Scan for the cell matching the given text and deliver its [x, y] coordinate at center. 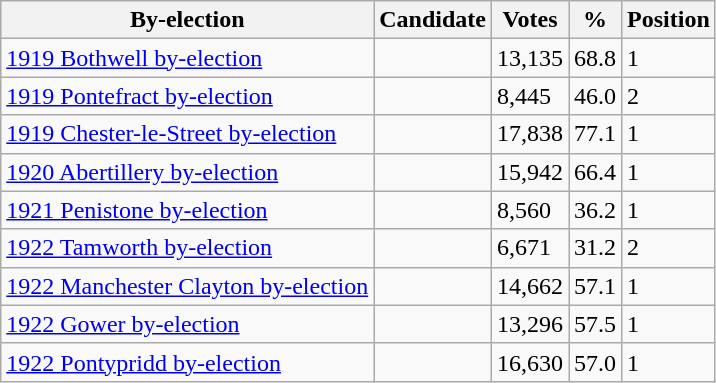
57.5 [596, 324]
31.2 [596, 248]
15,942 [530, 172]
17,838 [530, 134]
57.0 [596, 362]
57.1 [596, 286]
1922 Manchester Clayton by-election [188, 286]
1920 Abertillery by-election [188, 172]
Candidate [433, 20]
6,671 [530, 248]
77.1 [596, 134]
1922 Gower by-election [188, 324]
13,296 [530, 324]
1919 Bothwell by-election [188, 58]
1919 Chester-le-Street by-election [188, 134]
By-election [188, 20]
8,560 [530, 210]
68.8 [596, 58]
13,135 [530, 58]
1922 Tamworth by-election [188, 248]
8,445 [530, 96]
% [596, 20]
14,662 [530, 286]
1921 Penistone by-election [188, 210]
16,630 [530, 362]
Position [669, 20]
36.2 [596, 210]
66.4 [596, 172]
46.0 [596, 96]
Votes [530, 20]
1922 Pontypridd by-election [188, 362]
1919 Pontefract by-election [188, 96]
